Detect which cell encompasses the target text, then output its (x, y) center coordinate. 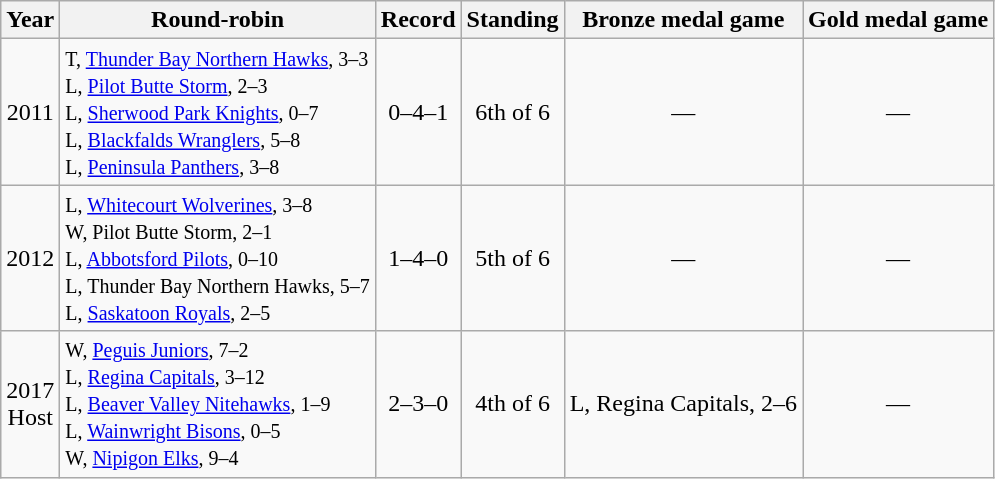
6th of 6 (512, 112)
T, Thunder Bay Northern Hawks, 3–3L, Pilot Butte Storm, 2–3L, Sherwood Park Knights, 0–7L, Blackfalds Wranglers, 5–8L, Peninsula Panthers, 3–8 (218, 112)
4th of 6 (512, 404)
L, Regina Capitals, 2–6 (683, 404)
2011 (30, 112)
1–4–0 (418, 258)
Round-robin (218, 20)
L, Whitecourt Wolverines, 3–8W, Pilot Butte Storm, 2–1L, Abbotsford Pilots, 0–10L, Thunder Bay Northern Hawks, 5–7L, Saskatoon Royals, 2–5 (218, 258)
2017Host (30, 404)
Record (418, 20)
0–4–1 (418, 112)
2–3–0 (418, 404)
Year (30, 20)
Gold medal game (898, 20)
5th of 6 (512, 258)
Bronze medal game (683, 20)
W, Peguis Juniors, 7–2L, Regina Capitals, 3–12L, Beaver Valley Nitehawks, 1–9L, Wainwright Bisons, 0–5W, Nipigon Elks, 9–4 (218, 404)
2012 (30, 258)
Standing (512, 20)
